For the text-containing cell, return its midpoint in (X, Y) coordinate format. 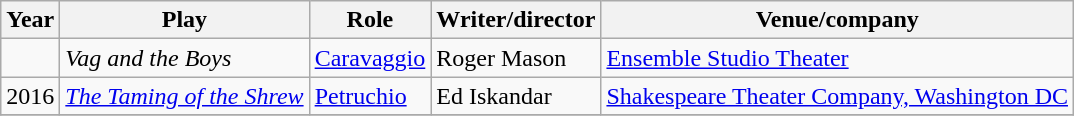
Venue/company (838, 20)
Caravaggio (370, 58)
Vag and the Boys (184, 58)
Year (30, 20)
The Taming of the Shrew (184, 96)
Ed Iskandar (516, 96)
Ensemble Studio Theater (838, 58)
Role (370, 20)
2016 (30, 96)
Play (184, 20)
Petruchio (370, 96)
Writer/director (516, 20)
Shakespeare Theater Company, Washington DC (838, 96)
Roger Mason (516, 58)
